From the cell containing the given text, extract its center point as (X, Y) coordinate. 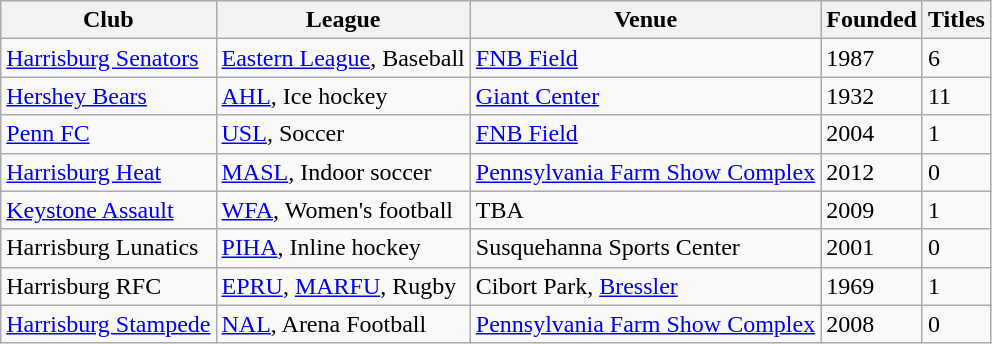
TBA (645, 210)
2009 (872, 210)
2004 (872, 134)
2008 (872, 324)
Harrisburg RFC (108, 286)
NAL, Arena Football (343, 324)
League (343, 20)
6 (956, 58)
1969 (872, 286)
Founded (872, 20)
Venue (645, 20)
Titles (956, 20)
Giant Center (645, 96)
Harrisburg Heat (108, 172)
1987 (872, 58)
Harrisburg Lunatics (108, 248)
Susquehanna Sports Center (645, 248)
WFA, Women's football (343, 210)
1932 (872, 96)
11 (956, 96)
PIHA, Inline hockey (343, 248)
EPRU, MARFU, Rugby (343, 286)
Keystone Assault (108, 210)
Harrisburg Stampede (108, 324)
AHL, Ice hockey (343, 96)
Cibort Park, Bressler (645, 286)
Penn FC (108, 134)
Eastern League, Baseball (343, 58)
Harrisburg Senators (108, 58)
2001 (872, 248)
2012 (872, 172)
Club (108, 20)
MASL, Indoor soccer (343, 172)
USL, Soccer (343, 134)
Hershey Bears (108, 96)
